Capture the cell that displays the provided text and extract its (X, Y) central coordinate. 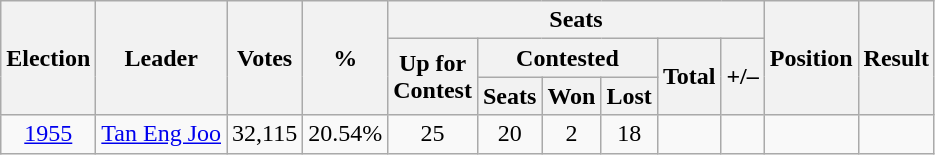
Total (689, 77)
1955 (48, 134)
Position (811, 58)
+/– (742, 77)
Election (48, 58)
2 (572, 134)
Won (572, 96)
% (346, 58)
Up forContest (433, 77)
Contested (567, 58)
32,115 (265, 134)
Leader (162, 58)
20.54% (346, 134)
Result (896, 58)
Tan Eng Joo (162, 134)
Votes (265, 58)
20 (509, 134)
18 (629, 134)
25 (433, 134)
Lost (629, 96)
